Find where the given text appears and provide that cell's center as (X, Y) coordinate. 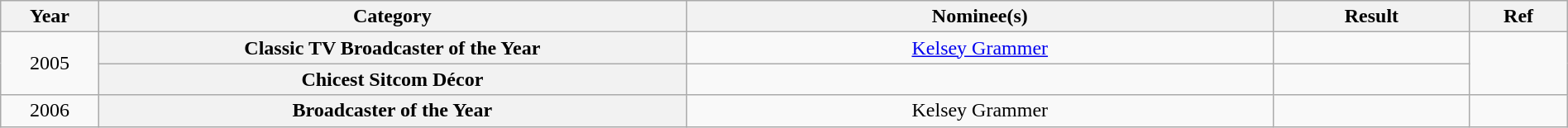
Chicest Sitcom Décor (392, 79)
Ref (1518, 17)
Nominee(s) (980, 17)
Category (392, 17)
2005 (50, 64)
Classic TV Broadcaster of the Year (392, 48)
2006 (50, 111)
Year (50, 17)
Broadcaster of the Year (392, 111)
Result (1371, 17)
